From the cell containing the given text, extract its center point as [x, y] coordinate. 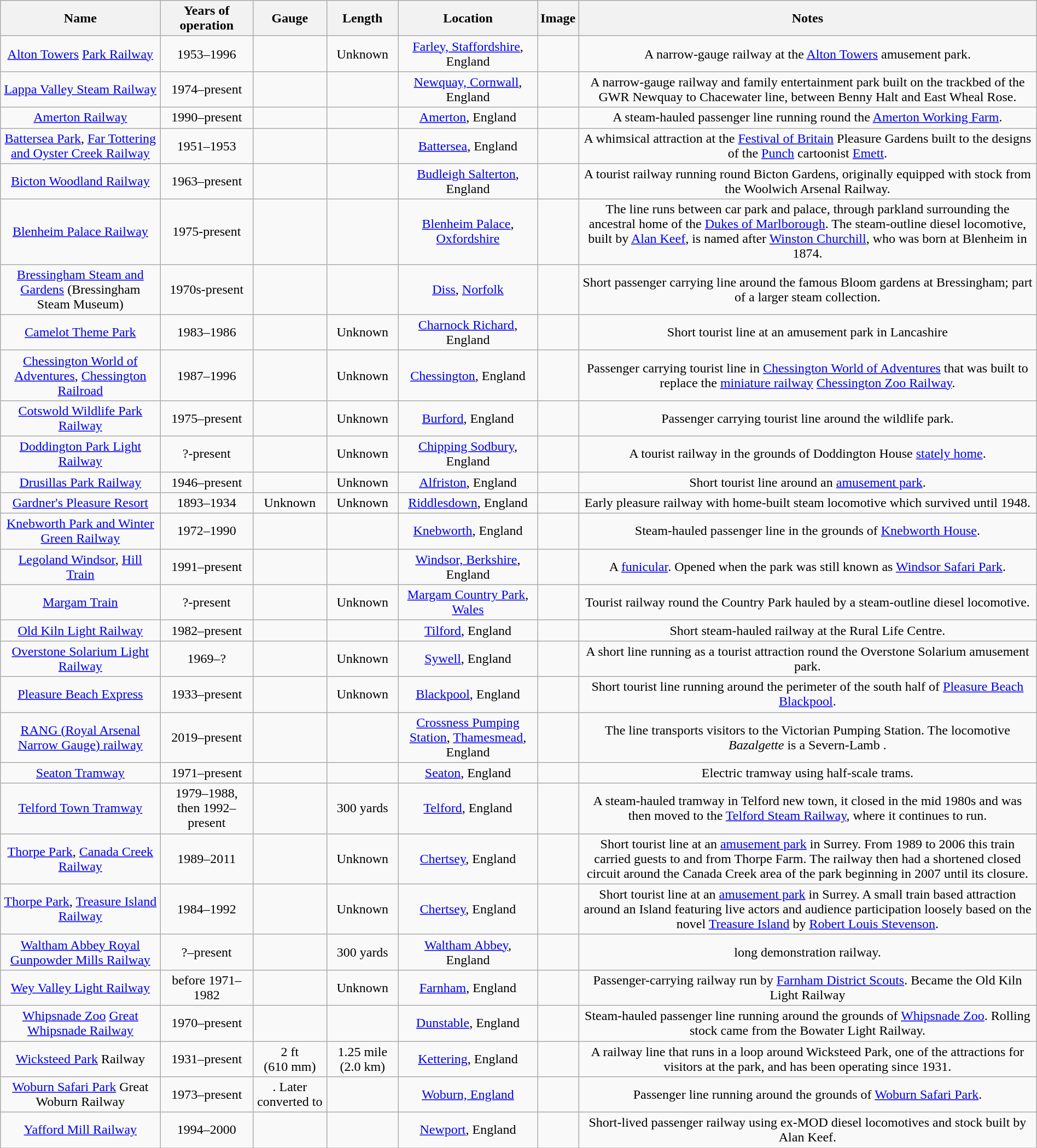
Newport, England [468, 1130]
Knebworth, England [468, 532]
Bicton Woodland Railway [80, 182]
1951–1953 [207, 145]
Wey Valley Light Railway [80, 988]
1987–1996 [207, 375]
Margam Country Park, Wales [468, 603]
Wicksteed Park Railway [80, 1059]
Short tourist line running around the perimeter of the south half of Pleasure Beach Blackpool. [808, 695]
Drusillas Park Railway [80, 482]
1972–1990 [207, 532]
Gardner's Pleasure Resort [80, 503]
Seaton, England [468, 773]
A narrow-gauge railway at the Alton Towers amusement park. [808, 54]
Budleigh Salterton, England [468, 182]
Legoland Windsor, Hill Train [80, 567]
Gauge [290, 19]
Farnham, England [468, 988]
Sywell, England [468, 659]
?–present [207, 952]
Tilford, England [468, 631]
Riddlesdown, England [468, 503]
1982–present [207, 631]
Windsor, Berkshire, England [468, 567]
Seaton Tramway [80, 773]
Pleasure Beach Express [80, 695]
1953–1996 [207, 54]
Charnock Richard, England [468, 333]
Passenger-carrying railway run by Farnham District Scouts. Became the Old Kiln Light Railway [808, 988]
Woburn Safari Park Great Woburn Railway [80, 1095]
Short-lived passenger railway using ex-MOD diesel locomotives and stock built by Alan Keef. [808, 1130]
1970–present [207, 1023]
Woburn, England [468, 1095]
A whimsical attraction at the Festival of Britain Pleasure Gardens built to the designs of the Punch cartoonist Emett. [808, 145]
Amerton, England [468, 118]
Whipsnade Zoo Great Whipsnade Railway [80, 1023]
Battersea, England [468, 145]
2 ft (610 mm) [290, 1059]
1975-present [207, 232]
Early pleasure railway with home-built steam locomotive which survived until 1948. [808, 503]
Chessington, England [468, 375]
Amerton Railway [80, 118]
A railway line that runs in a loop around Wicksteed Park, one of the attractions for visitors at the park, and has been operating since 1931. [808, 1059]
Kettering, England [468, 1059]
. Later converted to [290, 1095]
1931–present [207, 1059]
Name [80, 19]
Doddington Park Light Railway [80, 454]
Newquay, Cornwall, England [468, 90]
Passenger line running around the grounds of Woburn Safari Park. [808, 1095]
Knebworth Park and Winter Green Railway [80, 532]
A tourist railway running round Bicton Gardens, originally equipped with stock from the Woolwich Arsenal Railway. [808, 182]
Tourist railway round the Country Park hauled by a steam-outline diesel locomotive. [808, 603]
Chessington World of Adventures, Chessington Railroad [80, 375]
Lappa Valley Steam Railway [80, 90]
1974–present [207, 90]
Cotswold Wildlife Park Railway [80, 418]
1990–present [207, 118]
Short passenger carrying line around the famous Bloom gardens at Bressingham; part of a larger steam collection. [808, 289]
A steam-hauled tramway in Telford new town, it closed in the mid 1980s and was then moved to the Telford Steam Railway, where it continues to run. [808, 808]
Telford Town Tramway [80, 808]
1.25 mile (2.0 km) [362, 1059]
Farley, Staffordshire, England [468, 54]
Steam-hauled passenger line running around the grounds of Whipsnade Zoo. Rolling stock came from the Bowater Light Railway. [808, 1023]
1979–1988, then 1992–present [207, 808]
1994–2000 [207, 1130]
Diss, Norfolk [468, 289]
RANG (Royal Arsenal Narrow Gauge) railway [80, 737]
Blenheim Palace, Oxfordshire [468, 232]
Passenger carrying tourist line in Chessington World of Adventures that was built to replace the miniature railway Chessington Zoo Railway. [808, 375]
1984–1992 [207, 909]
Blenheim Palace Railway [80, 232]
Short tourist line around an amusement park. [808, 482]
1969–? [207, 659]
The line transports visitors to the Victorian Pumping Station. The locomotive Bazalgette is a Severn-Lamb . [808, 737]
Telford, England [468, 808]
Thorpe Park, Canada Creek Railway [80, 859]
Blackpool, England [468, 695]
Notes [808, 19]
Old Kiln Light Railway [80, 631]
Thorpe Park, Treasure Island Railway [80, 909]
Dunstable, England [468, 1023]
Short steam-hauled railway at the Rural Life Centre. [808, 631]
1983–1986 [207, 333]
1933–present [207, 695]
Waltham Abbey Royal Gunpowder Mills Railway [80, 952]
Bressingham Steam and Gardens (Bressingham Steam Museum) [80, 289]
Electric tramway using half-scale trams. [808, 773]
Alfriston, England [468, 482]
1975–present [207, 418]
Battersea Park, Far Tottering and Oyster Creek Railway [80, 145]
A short line running as a tourist attraction round the Overstone Solarium amusement park. [808, 659]
1893–1934 [207, 503]
Short tourist line at an amusement park in Lancashire [808, 333]
Overstone Solarium Light Railway [80, 659]
Margam Train [80, 603]
2019–present [207, 737]
1963–present [207, 182]
Steam-hauled passenger line in the grounds of Knebworth House. [808, 532]
Length [362, 19]
1946–present [207, 482]
Image [558, 19]
Location [468, 19]
A steam-hauled passenger line running round the Amerton Working Farm. [808, 118]
long demonstration railway. [808, 952]
Yafford Mill Railway [80, 1130]
1973–present [207, 1095]
Crossness Pumping Station, Thamesmead, England [468, 737]
Waltham Abbey, England [468, 952]
Alton Towers Park Railway [80, 54]
A funicular. Opened when the park was still known as Windsor Safari Park. [808, 567]
1971–present [207, 773]
Years of operation [207, 19]
1989–2011 [207, 859]
1970s-present [207, 289]
Chipping Sodbury, England [468, 454]
A tourist railway in the grounds of Doddington House stately home. [808, 454]
1991–present [207, 567]
Passenger carrying tourist line around the wildlife park. [808, 418]
before 1971–1982 [207, 988]
Burford, England [468, 418]
Camelot Theme Park [80, 333]
